Identify which cell holds the provided text, then report its [x, y] central coordinate. 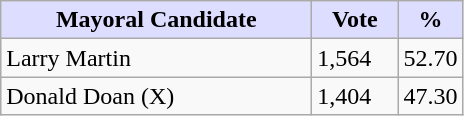
Mayoral Candidate [156, 20]
1,564 [355, 58]
1,404 [355, 96]
Vote [355, 20]
% [430, 20]
Donald Doan (X) [156, 96]
47.30 [430, 96]
Larry Martin [156, 58]
52.70 [430, 58]
